Capture the cell that displays the provided text and extract its (X, Y) central coordinate. 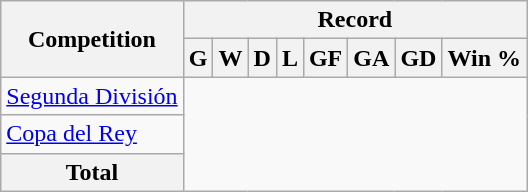
Copa del Rey (92, 134)
Total (92, 172)
G (198, 58)
GF (325, 58)
Record (354, 20)
Win % (484, 58)
GD (418, 58)
GA (372, 58)
Segunda División (92, 96)
D (262, 58)
L (290, 58)
Competition (92, 39)
W (230, 58)
